Search for the cell housing the specified text and yield its (x, y) center coordinate. 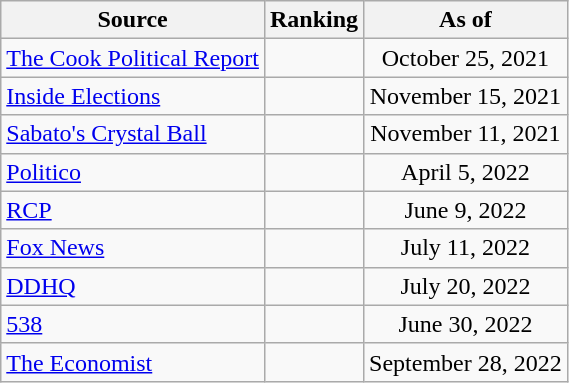
June 30, 2022 (466, 324)
Sabato's Crystal Ball (133, 134)
September 28, 2022 (466, 362)
DDHQ (133, 286)
538 (133, 324)
Ranking (314, 20)
The Economist (133, 362)
October 25, 2021 (466, 58)
June 9, 2022 (466, 210)
November 15, 2021 (466, 96)
April 5, 2022 (466, 172)
RCP (133, 210)
July 20, 2022 (466, 286)
Source (133, 20)
As of (466, 20)
November 11, 2021 (466, 134)
Fox News (133, 248)
Politico (133, 172)
Inside Elections (133, 96)
July 11, 2022 (466, 248)
The Cook Political Report (133, 58)
